Capture the cell that displays the provided text and extract its [X, Y] central coordinate. 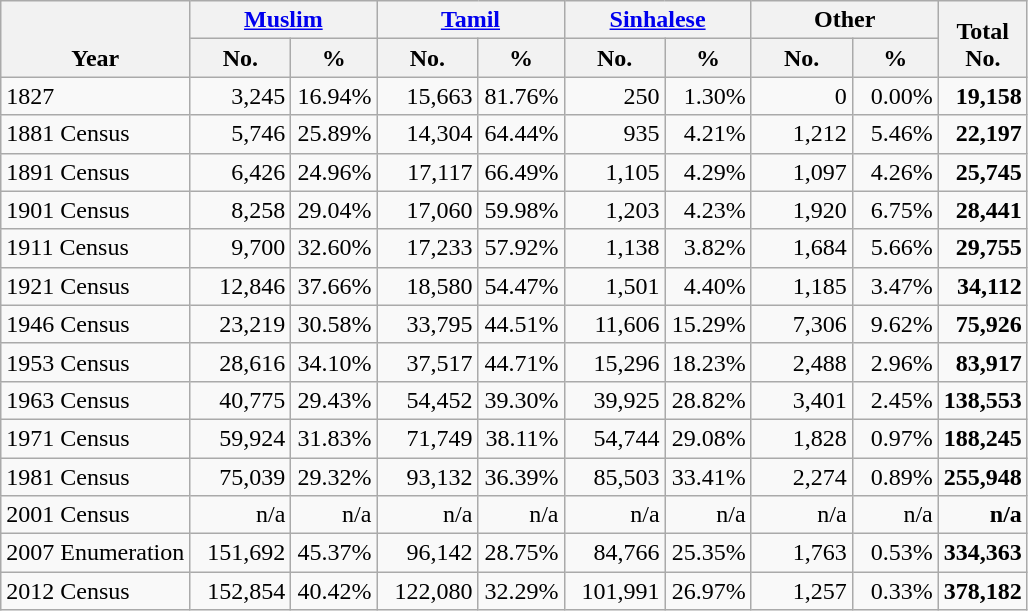
1,212 [802, 134]
1,920 [802, 210]
1911 Census [96, 248]
18.23% [708, 362]
1981 Census [96, 477]
1891 Census [96, 172]
39,925 [614, 400]
25.89% [334, 134]
3,245 [240, 96]
1,105 [614, 172]
1.30% [708, 96]
54,452 [428, 400]
24.96% [334, 172]
84,766 [614, 553]
18,580 [428, 286]
1,763 [802, 553]
2007 Enumeration [96, 553]
59.98% [521, 210]
3.47% [895, 286]
29.43% [334, 400]
38.11% [521, 438]
57.92% [521, 248]
1,257 [802, 591]
8,258 [240, 210]
54.47% [521, 286]
25.35% [708, 553]
TotalNo. [982, 39]
19,158 [982, 96]
26.97% [708, 591]
28.75% [521, 553]
Other [844, 20]
28,441 [982, 210]
15.29% [708, 324]
54,744 [614, 438]
378,182 [982, 591]
2012 Census [96, 591]
15,296 [614, 362]
2.96% [895, 362]
1827 [96, 96]
93,132 [428, 477]
28,616 [240, 362]
17,117 [428, 172]
34,112 [982, 286]
32.60% [334, 248]
29.04% [334, 210]
5,746 [240, 134]
17,233 [428, 248]
12,846 [240, 286]
4.21% [708, 134]
28.82% [708, 400]
1,828 [802, 438]
2.45% [895, 400]
4.29% [708, 172]
1881 Census [96, 134]
2,488 [802, 362]
9.62% [895, 324]
96,142 [428, 553]
152,854 [240, 591]
25,745 [982, 172]
30.58% [334, 324]
Muslim [284, 20]
4.40% [708, 286]
151,692 [240, 553]
1,684 [802, 248]
122,080 [428, 591]
Sinhalese [658, 20]
Tamil [470, 20]
11,606 [614, 324]
0.89% [895, 477]
101,991 [614, 591]
23,219 [240, 324]
2,274 [802, 477]
34.10% [334, 362]
29.32% [334, 477]
31.83% [334, 438]
1963 Census [96, 400]
37,517 [428, 362]
59,924 [240, 438]
66.49% [521, 172]
32.29% [521, 591]
9,700 [240, 248]
39.30% [521, 400]
3.82% [708, 248]
64.44% [521, 134]
2001 Census [96, 515]
188,245 [982, 438]
Year [96, 39]
3,401 [802, 400]
6,426 [240, 172]
44.51% [521, 324]
29.08% [708, 438]
40,775 [240, 400]
83,917 [982, 362]
1,097 [802, 172]
255,948 [982, 477]
1971 Census [96, 438]
5.46% [895, 134]
0.97% [895, 438]
0.53% [895, 553]
16.94% [334, 96]
1,138 [614, 248]
7,306 [802, 324]
1,203 [614, 210]
5.66% [895, 248]
1946 Census [96, 324]
75,926 [982, 324]
1,501 [614, 286]
1,185 [802, 286]
0 [802, 96]
36.39% [521, 477]
85,503 [614, 477]
935 [614, 134]
0.33% [895, 591]
334,363 [982, 553]
22,197 [982, 134]
40.42% [334, 591]
4.26% [895, 172]
71,749 [428, 438]
14,304 [428, 134]
33,795 [428, 324]
250 [614, 96]
17,060 [428, 210]
0.00% [895, 96]
1953 Census [96, 362]
15,663 [428, 96]
81.76% [521, 96]
1921 Census [96, 286]
4.23% [708, 210]
29,755 [982, 248]
44.71% [521, 362]
138,553 [982, 400]
1901 Census [96, 210]
75,039 [240, 477]
6.75% [895, 210]
33.41% [708, 477]
37.66% [334, 286]
45.37% [334, 553]
